Detect which cell encompasses the target text, then output its [X, Y] center coordinate. 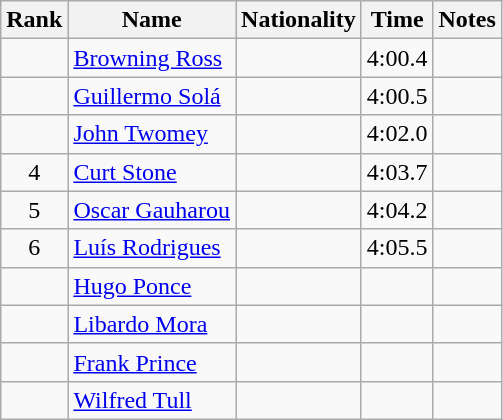
4:00.5 [397, 96]
4:03.7 [397, 172]
Time [397, 20]
4:00.4 [397, 58]
Nationality [299, 20]
Libardo Mora [152, 324]
Curt Stone [152, 172]
Frank Prince [152, 362]
Oscar Gauharou [152, 210]
Guillermo Solá [152, 96]
Browning Ross [152, 58]
Name [152, 20]
4:02.0 [397, 134]
John Twomey [152, 134]
Hugo Ponce [152, 286]
Wilfred Tull [152, 400]
Rank [34, 20]
6 [34, 248]
4:05.5 [397, 248]
4 [34, 172]
Luís Rodrigues [152, 248]
4:04.2 [397, 210]
Notes [467, 20]
5 [34, 210]
